Determine the [x, y] coordinate at the center of the cell enclosing the given text.  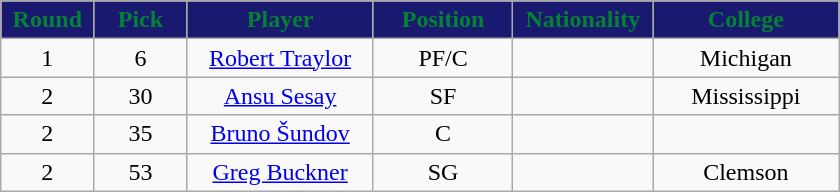
College [746, 20]
PF/C [443, 58]
SG [443, 172]
Robert Traylor [280, 58]
Ansu Sesay [280, 96]
35 [140, 134]
6 [140, 58]
Bruno Šundov [280, 134]
Round [48, 20]
Position [443, 20]
30 [140, 96]
SF [443, 96]
Nationality [583, 20]
C [443, 134]
Greg Buckner [280, 172]
1 [48, 58]
Michigan [746, 58]
Clemson [746, 172]
53 [140, 172]
Pick [140, 20]
Player [280, 20]
Mississippi [746, 96]
